Provide the (x, y) coordinate of the cell's center where the given text is located.  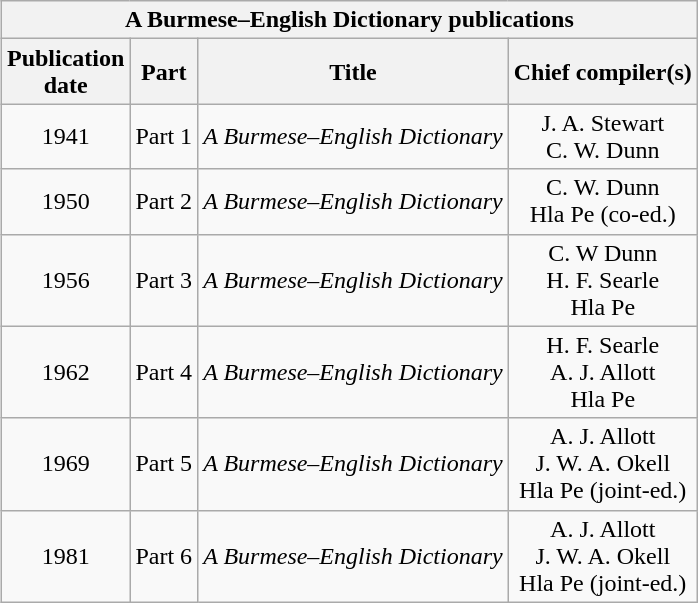
1962 (65, 372)
Part (164, 72)
C. W DunnH. F. Searle Hla Pe (602, 280)
Part 6 (164, 556)
1950 (65, 202)
1956 (65, 280)
J. A. Stewart C. W. Dunn (602, 136)
Part 5 (164, 464)
H. F. Searle A. J. AllottHla Pe (602, 372)
Publicationdate (65, 72)
A Burmese–English Dictionary publications (349, 20)
Title (354, 72)
Part 2 (164, 202)
Part 4 (164, 372)
1941 (65, 136)
1969 (65, 464)
1981 (65, 556)
Part 1 (164, 136)
Chief compiler(s) (602, 72)
C. W. Dunn Hla Pe (co-ed.) (602, 202)
Part 3 (164, 280)
